Extract the [x, y] coordinate from the center of the cell holding the provided text.  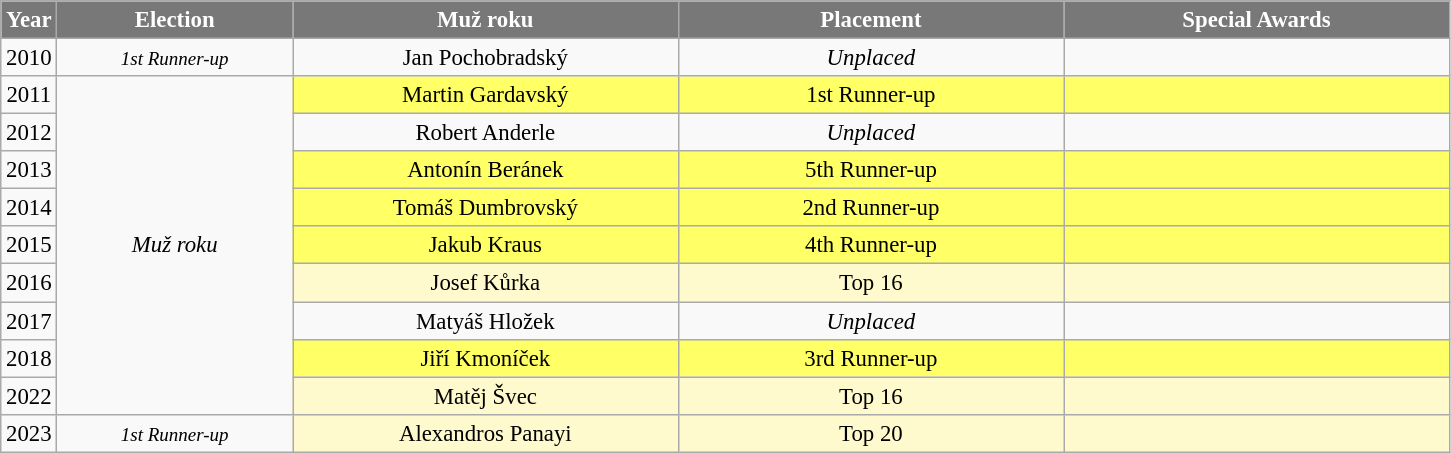
Robert Anderle [485, 133]
2018 [29, 358]
Tomáš Dumbrovský [485, 208]
Josef Kůrka [485, 283]
2016 [29, 283]
5th Runner-up [871, 170]
Antonín Beránek [485, 170]
Election [175, 20]
2022 [29, 396]
Placement [871, 20]
Matěj Švec [485, 396]
Top 20 [871, 433]
Year [29, 20]
Matyáš Hložek [485, 321]
Special Awards [1257, 20]
2017 [29, 321]
2013 [29, 170]
Jakub Kraus [485, 245]
4th Runner-up [871, 245]
Alexandros Panayi [485, 433]
Martin Gardavský [485, 95]
2010 [29, 58]
2nd Runner-up [871, 208]
Jan Pochobradský [485, 58]
3rd Runner-up [871, 358]
2012 [29, 133]
2014 [29, 208]
2011 [29, 95]
2015 [29, 245]
Jiří Kmoníček [485, 358]
2023 [29, 433]
